Return [x, y] of the center of cell containing provided text 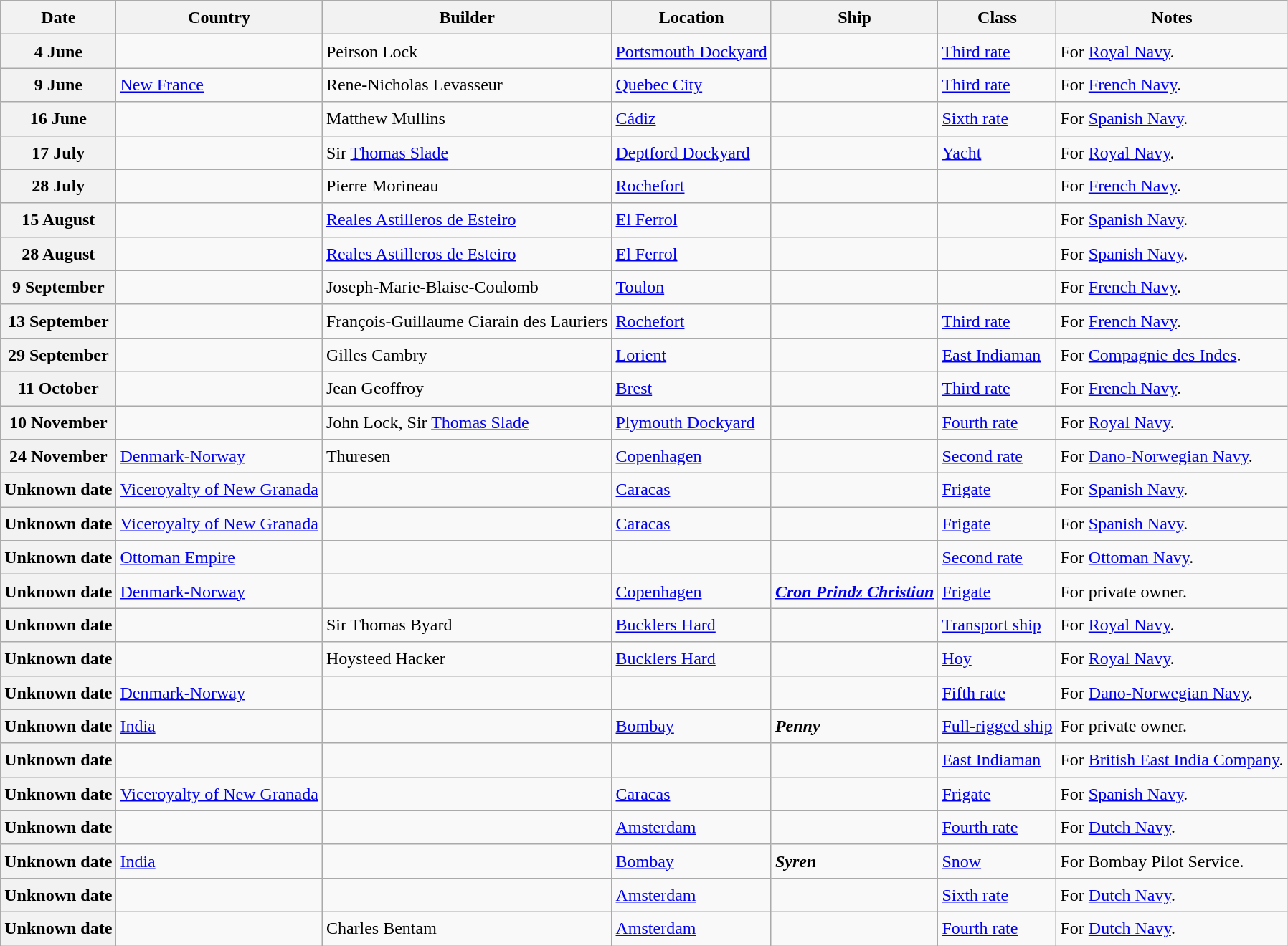
Matthew Mullins [467, 119]
Brest [691, 389]
Plymouth Dockyard [691, 423]
29 September [59, 354]
Sir Thomas Byard [467, 625]
9 September [59, 287]
Cádiz [691, 119]
24 November [59, 456]
Ottoman Empire [219, 558]
Date [59, 17]
10 November [59, 423]
Yacht [997, 152]
New France [219, 85]
Full-rigged ship [997, 726]
Quebec City [691, 85]
Portsmouth Dockyard [691, 52]
Notes [1172, 17]
For Compagnie des Indes. [1172, 354]
Syren [854, 861]
17 July [59, 152]
Gilles Cambry [467, 354]
Charles Bentam [467, 928]
Deptford Dockyard [691, 152]
15 August [59, 219]
28 August [59, 254]
11 October [59, 389]
John Lock, Sir Thomas Slade [467, 423]
Snow [997, 861]
Pierre Morineau [467, 186]
9 June [59, 85]
Fifth rate [997, 693]
For British East India Company. [1172, 760]
Peirson Lock [467, 52]
4 June [59, 52]
28 July [59, 186]
Sir Thomas Slade [467, 152]
Jean Geoffroy [467, 389]
Transport ship [997, 625]
Hoysteed Hacker [467, 658]
François-Guillaume Ciarain des Lauriers [467, 321]
For Bombay Pilot Service. [1172, 861]
Ship [854, 17]
Toulon [691, 287]
Cron Prindz Christian [854, 591]
Location [691, 17]
Joseph-Marie-Blaise-Coulomb [467, 287]
Rene-Nicholas Levasseur [467, 85]
Builder [467, 17]
Penny [854, 726]
Country [219, 17]
For Ottoman Navy. [1172, 558]
Lorient [691, 354]
Class [997, 17]
Thuresen [467, 456]
13 September [59, 321]
16 June [59, 119]
Hoy [997, 658]
